Find where the given text appears and provide that cell's center as [x, y] coordinate. 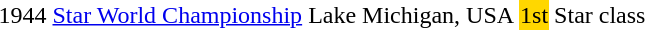
Star World Championship [178, 15]
1st [534, 15]
Lake Michigan, USA [412, 15]
